Detect which cell encompasses the target text, then output its [x, y] center coordinate. 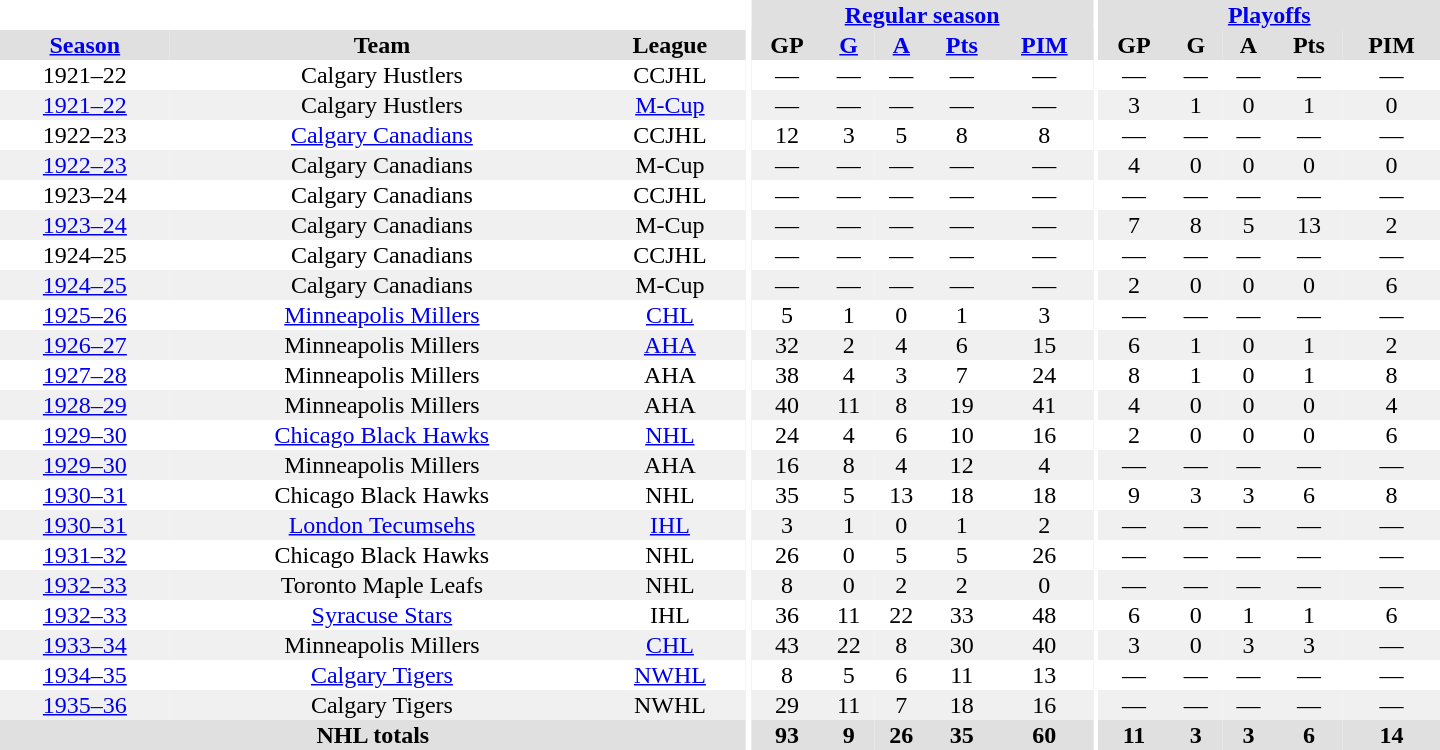
League [670, 45]
36 [786, 615]
60 [1044, 735]
29 [786, 705]
38 [786, 375]
1934–35 [85, 675]
1933–34 [85, 645]
41 [1044, 405]
1928–29 [85, 405]
1935–36 [85, 705]
48 [1044, 615]
1931–32 [85, 555]
1926–27 [85, 345]
32 [786, 345]
30 [962, 645]
43 [786, 645]
London Tecumsehs [382, 525]
14 [1392, 735]
Syracuse Stars [382, 615]
1925–26 [85, 315]
Team [382, 45]
19 [962, 405]
1927–28 [85, 375]
Toronto Maple Leafs [382, 585]
10 [962, 435]
NHL totals [373, 735]
Playoffs [1270, 15]
Season [85, 45]
15 [1044, 345]
33 [962, 615]
93 [786, 735]
Regular season [922, 15]
